Determine the [X, Y] coordinate at the center of the cell enclosing the given text.  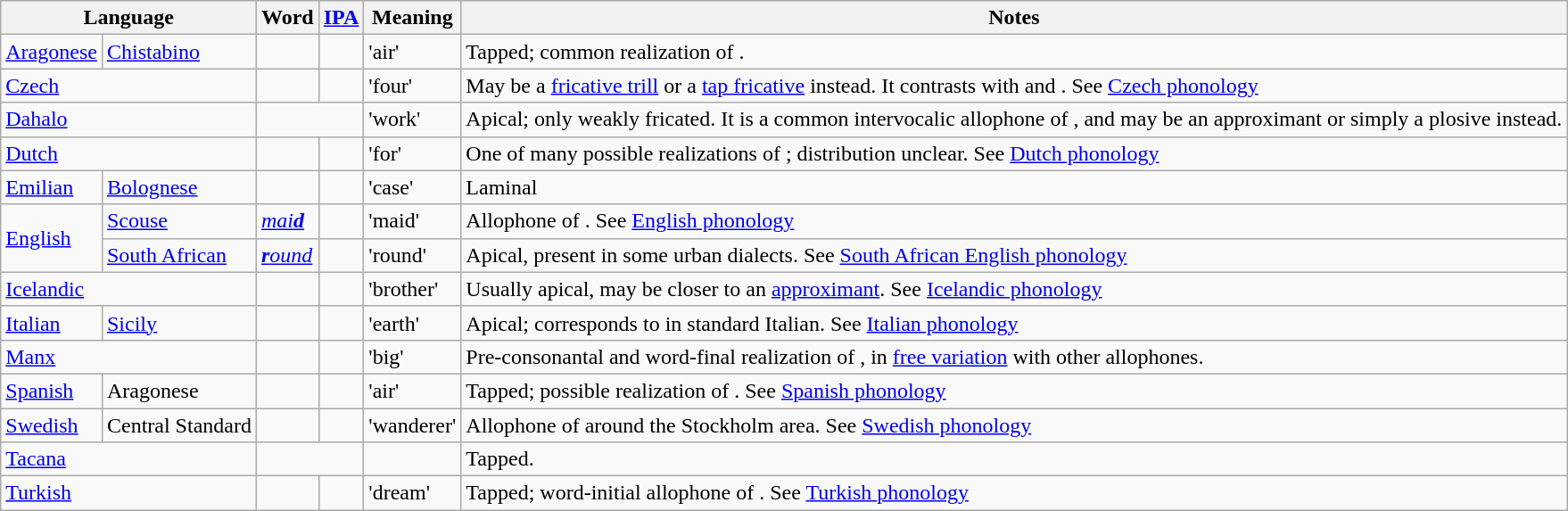
Pre-consonantal and word-final realization of , in free variation with other allophones. [1014, 357]
round [287, 255]
Allophone of . See English phonology [1014, 221]
Turkish [128, 493]
Notes [1014, 18]
Tacana [128, 459]
IPA [341, 18]
One of many possible realizations of ; distribution unclear. See Dutch phonology [1014, 153]
'big' [412, 357]
'case' [412, 187]
Tapped; common realization of . [1014, 52]
Tapped. [1014, 459]
'for' [412, 153]
Language [128, 18]
'wanderer' [412, 425]
Central Standard [178, 425]
'maid' [412, 221]
Sicily [178, 323]
Manx [128, 357]
Usually apical, may be closer to an approximant. See Icelandic phonology [1014, 289]
'earth' [412, 323]
Apical; only weakly fricated. It is a common intervocalic allophone of , and may be an approximant or simply a plosive instead. [1014, 120]
Dahalo [128, 120]
Tapped; word-initial allophone of . See Turkish phonology [1014, 493]
Apical; corresponds to in standard Italian. See Italian phonology [1014, 323]
English [52, 238]
maid [287, 221]
Meaning [412, 18]
'four' [412, 86]
Scouse [178, 221]
'work' [412, 120]
Apical, present in some urban dialects. See South African English phonology [1014, 255]
Icelandic [128, 289]
Allophone of around the Stockholm area. See Swedish phonology [1014, 425]
Laminal [1014, 187]
Tapped; possible realization of . See Spanish phonology [1014, 391]
'round' [412, 255]
Chistabino [178, 52]
Dutch [128, 153]
Czech [128, 86]
Italian [52, 323]
'brother' [412, 289]
South African [178, 255]
Word [287, 18]
Swedish [52, 425]
May be a fricative trill or a tap fricative instead. It contrasts with and . See Czech phonology [1014, 86]
Emilian [52, 187]
Spanish [52, 391]
'dream' [412, 493]
Bolognese [178, 187]
